Pinpoint the cell where the given text exists, returning its (x, y) midpoint coordinate. 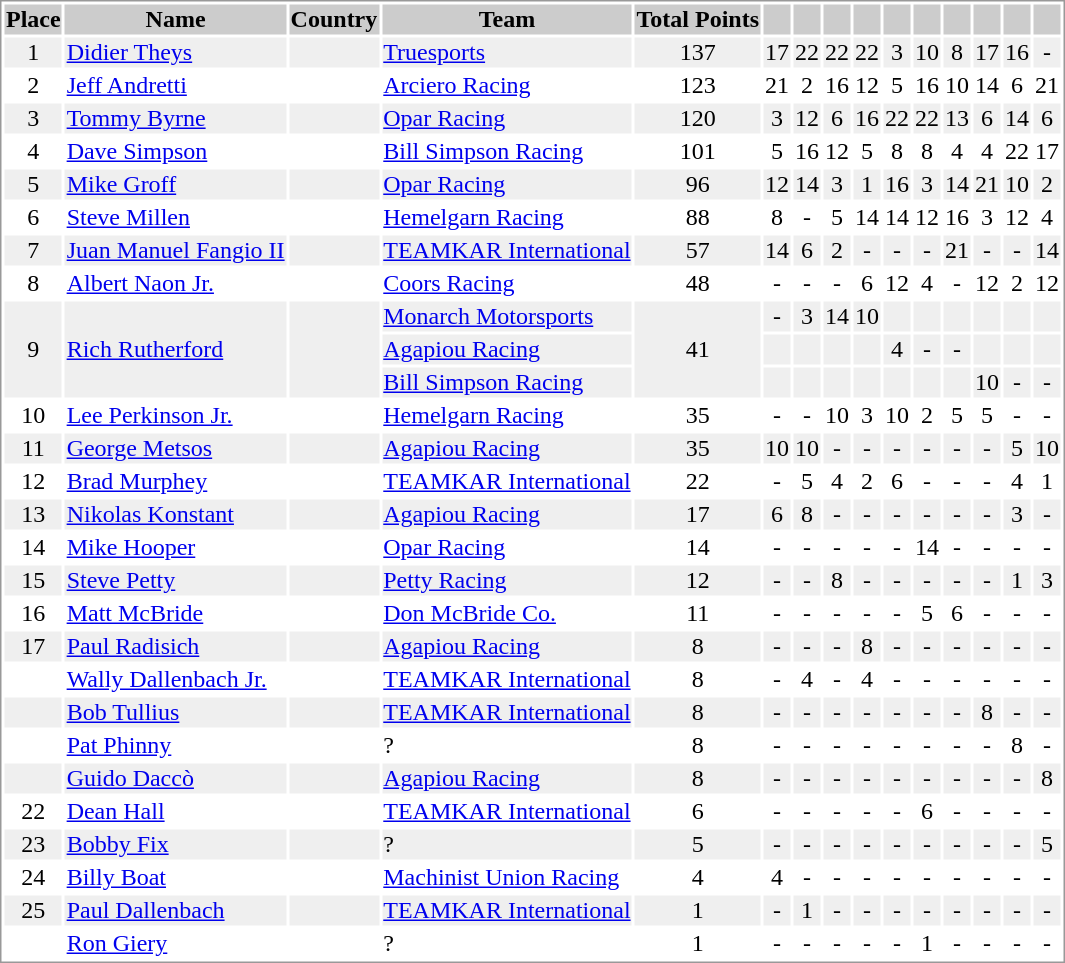
Arciero Racing (507, 85)
23 (33, 845)
57 (698, 251)
9 (33, 350)
41 (698, 350)
120 (698, 119)
Coors Racing (507, 283)
96 (698, 185)
Didier Theys (176, 53)
Wally Dallenbach Jr. (176, 679)
25 (33, 911)
Tommy Byrne (176, 119)
Juan Manuel Fangio II (176, 251)
Country (334, 19)
123 (698, 85)
Ron Giery (176, 943)
Monarch Motorsports (507, 317)
George Metsos (176, 449)
101 (698, 151)
Nikolas Konstant (176, 515)
15 (33, 581)
Truesports (507, 53)
Name (176, 19)
Dean Hall (176, 811)
Petty Racing (507, 581)
Machinist Union Racing (507, 877)
Mike Groff (176, 185)
Place (33, 19)
Billy Boat (176, 877)
7 (33, 251)
Steve Petty (176, 581)
24 (33, 877)
48 (698, 283)
88 (698, 217)
Dave Simpson (176, 151)
137 (698, 53)
Jeff Andretti (176, 85)
Matt McBride (176, 613)
Pat Phinny (176, 745)
Bobby Fix (176, 845)
Steve Millen (176, 217)
Brad Murphey (176, 481)
Albert Naon Jr. (176, 283)
Paul Dallenbach (176, 911)
Don McBride Co. (507, 613)
Paul Radisich (176, 647)
Rich Rutherford (176, 350)
Bob Tullius (176, 713)
Lee Perkinson Jr. (176, 415)
Mike Hooper (176, 547)
Team (507, 19)
Guido Daccò (176, 779)
Total Points (698, 19)
